Find where the given text appears and provide that cell's center as (x, y) coordinate. 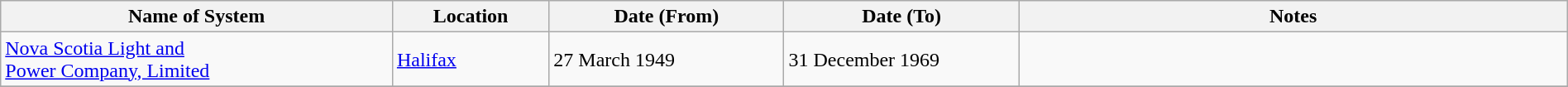
Notes (1293, 17)
27 March 1949 (667, 60)
Location (470, 17)
Name of System (197, 17)
Date (To) (901, 17)
31 December 1969 (901, 60)
Halifax (470, 60)
Nova Scotia Light and Power Company, Limited (197, 60)
Date (From) (667, 17)
